For the text-containing cell, return its midpoint in (x, y) coordinate format. 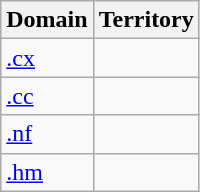
.cx (47, 58)
.cc (47, 96)
Domain (47, 20)
.nf (47, 134)
.hm (47, 172)
Territory (146, 20)
